Output the (X, Y) coordinate of the center of the cell containing the given text.  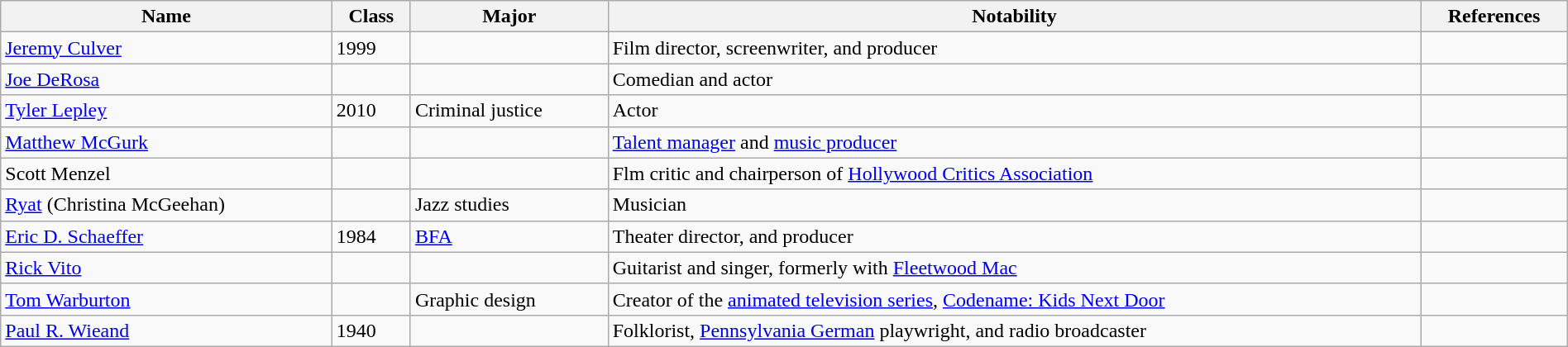
Eric D. Schaeffer (166, 236)
Matthew McGurk (166, 142)
Ryat (Christina McGeehan) (166, 205)
Jeremy Culver (166, 48)
Jazz studies (509, 205)
Major (509, 17)
Name (166, 17)
Class (370, 17)
1984 (370, 236)
Actor (1014, 111)
1940 (370, 330)
Guitarist and singer, formerly with Fleetwood Mac (1014, 268)
Creator of the animated television series, Codename: Kids Next Door (1014, 299)
Notability (1014, 17)
1999 (370, 48)
Joe DeRosa (166, 79)
Graphic design (509, 299)
BFA (509, 236)
References (1494, 17)
Musician (1014, 205)
Rick Vito (166, 268)
Flm critic and chairperson of Hollywood Critics Association (1014, 173)
Paul R. Wieand (166, 330)
Talent manager and music producer (1014, 142)
Folklorist, Pennsylvania German playwright, and radio broadcaster (1014, 330)
Scott Menzel (166, 173)
Comedian and actor (1014, 79)
Theater director, and producer (1014, 236)
2010 (370, 111)
Tom Warburton (166, 299)
Tyler Lepley (166, 111)
Criminal justice (509, 111)
Film director, screenwriter, and producer (1014, 48)
